Scan for the cell matching the given text and deliver its [X, Y] coordinate at center. 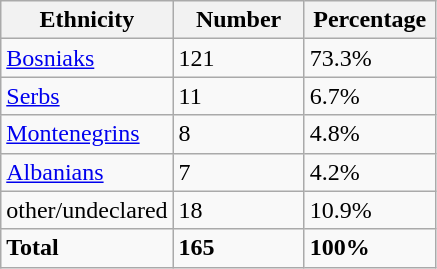
4.8% [370, 134]
4.2% [370, 172]
11 [238, 96]
other/undeclared [87, 210]
Number [238, 20]
73.3% [370, 58]
121 [238, 58]
8 [238, 134]
Ethnicity [87, 20]
Total [87, 248]
Albanians [87, 172]
Percentage [370, 20]
18 [238, 210]
Bosniaks [87, 58]
100% [370, 248]
6.7% [370, 96]
10.9% [370, 210]
Serbs [87, 96]
Montenegrins [87, 134]
7 [238, 172]
165 [238, 248]
